Locate the cell with the specified text and output its (x, y) center coordinate. 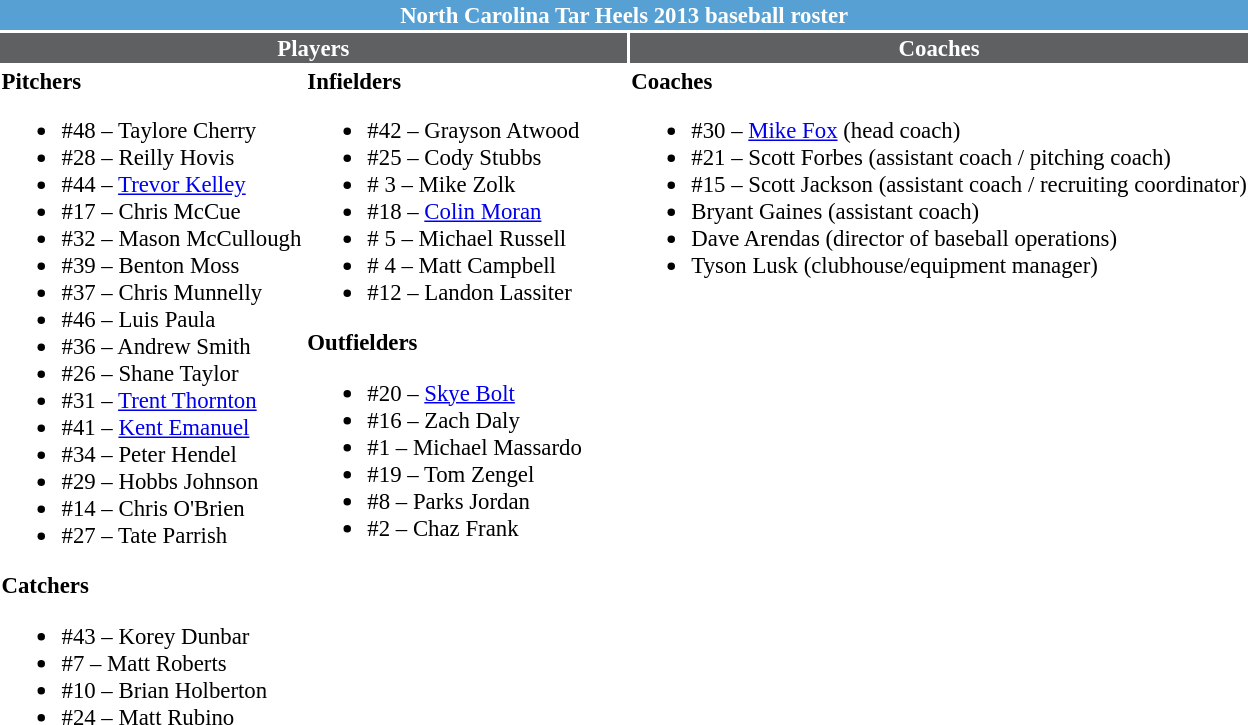
Coaches (939, 48)
Players (314, 48)
North Carolina Tar Heels 2013 baseball roster (624, 15)
